Detect which cell encompasses the target text, then output its [x, y] center coordinate. 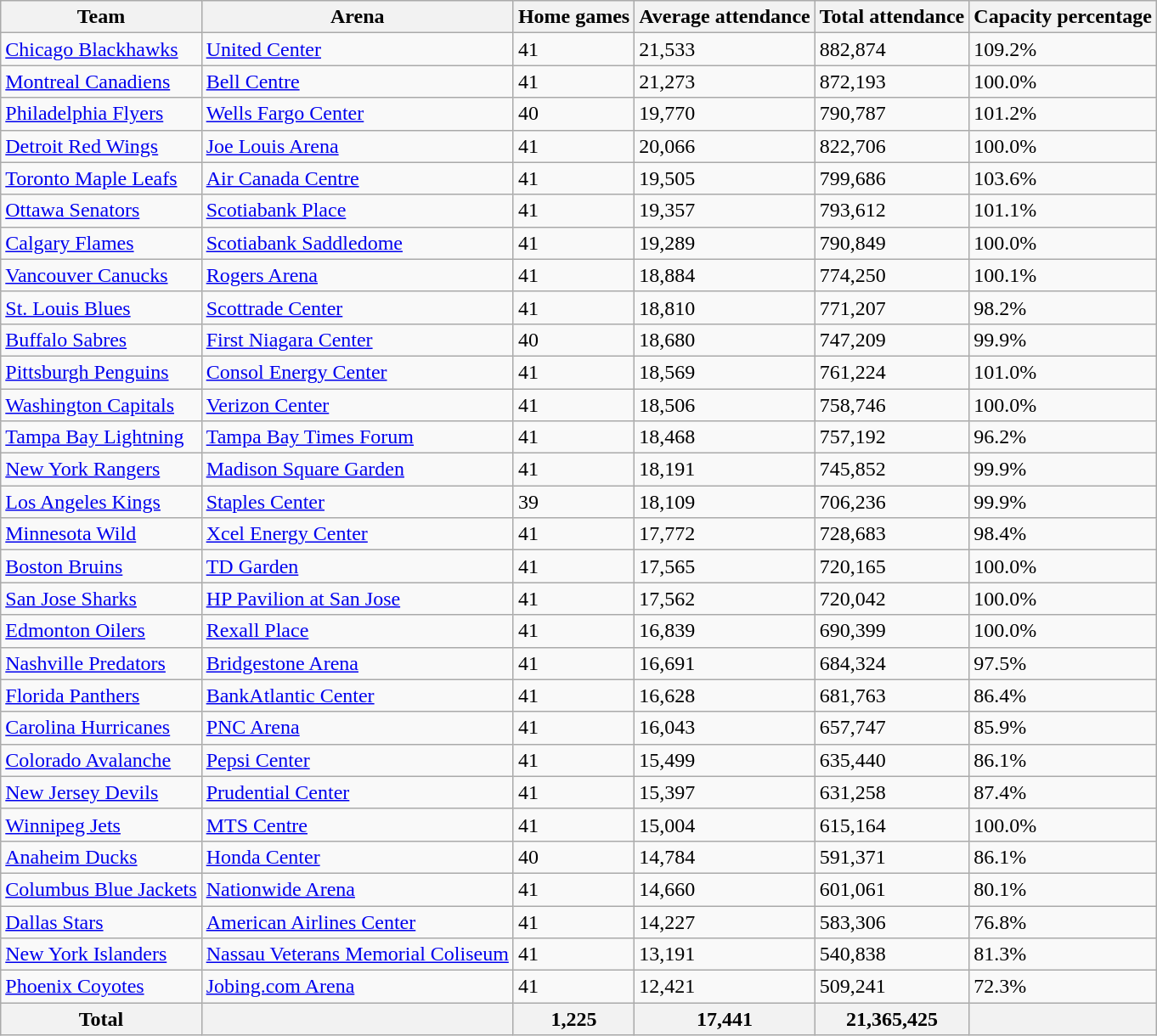
Pepsi Center [357, 760]
Philadelphia Flyers [101, 114]
Xcel Energy Center [357, 534]
18,884 [725, 275]
790,787 [892, 114]
720,042 [892, 599]
Prudential Center [357, 792]
Average attendance [725, 17]
882,874 [892, 49]
Jobing.com Arena [357, 987]
TD Garden [357, 566]
17,562 [725, 599]
761,224 [892, 372]
19,289 [725, 243]
Winnipeg Jets [101, 825]
16,691 [725, 663]
18,191 [725, 470]
Buffalo Sabres [101, 340]
Air Canada Centre [357, 178]
PNC Arena [357, 728]
18,680 [725, 340]
Boston Bruins [101, 566]
657,747 [892, 728]
1,225 [573, 1019]
15,004 [725, 825]
793,612 [892, 211]
771,207 [892, 307]
13,191 [725, 954]
Honda Center [357, 857]
Rogers Arena [357, 275]
Staples Center [357, 502]
Montreal Canadiens [101, 82]
20,066 [725, 146]
757,192 [892, 437]
Carolina Hurricanes [101, 728]
Consol Energy Center [357, 372]
101.1% [1064, 211]
Tampa Bay Lightning [101, 437]
Nashville Predators [101, 663]
Wells Fargo Center [357, 114]
690,399 [892, 631]
Toronto Maple Leafs [101, 178]
16,043 [725, 728]
101.2% [1064, 114]
Joe Louis Arena [357, 146]
Total [101, 1019]
14,227 [725, 921]
United Center [357, 49]
Bell Centre [357, 82]
790,849 [892, 243]
St. Louis Blues [101, 307]
Dallas Stars [101, 921]
Arena [357, 17]
16,839 [725, 631]
Scotiabank Saddledome [357, 243]
14,660 [725, 889]
19,505 [725, 178]
16,628 [725, 695]
Ottawa Senators [101, 211]
Nationwide Arena [357, 889]
HP Pavilion at San Jose [357, 599]
509,241 [892, 987]
540,838 [892, 954]
Phoenix Coyotes [101, 987]
14,784 [725, 857]
Calgary Flames [101, 243]
18,810 [725, 307]
Total attendance [892, 17]
First Niagara Center [357, 340]
Scottrade Center [357, 307]
87.4% [1064, 792]
720,165 [892, 566]
15,499 [725, 760]
Team [101, 17]
17,772 [725, 534]
19,357 [725, 211]
86.4% [1064, 695]
Edmonton Oilers [101, 631]
684,324 [892, 663]
97.5% [1064, 663]
80.1% [1064, 889]
72.3% [1064, 987]
758,746 [892, 405]
Anaheim Ducks [101, 857]
American Airlines Center [357, 921]
12,421 [725, 987]
822,706 [892, 146]
19,770 [725, 114]
747,209 [892, 340]
681,763 [892, 695]
101.0% [1064, 372]
Nassau Veterans Memorial Coliseum [357, 954]
Tampa Bay Times Forum [357, 437]
Verizon Center [357, 405]
Scotiabank Place [357, 211]
81.3% [1064, 954]
Colorado Avalanche [101, 760]
Chicago Blackhawks [101, 49]
Home games [573, 17]
18,468 [725, 437]
85.9% [1064, 728]
96.2% [1064, 437]
BankAtlantic Center [357, 695]
18,506 [725, 405]
583,306 [892, 921]
Pittsburgh Penguins [101, 372]
601,061 [892, 889]
109.2% [1064, 49]
Minnesota Wild [101, 534]
21,533 [725, 49]
Washington Capitals [101, 405]
Bridgestone Arena [357, 663]
103.6% [1064, 178]
635,440 [892, 760]
799,686 [892, 178]
New York Rangers [101, 470]
21,273 [725, 82]
Detroit Red Wings [101, 146]
Columbus Blue Jackets [101, 889]
18,109 [725, 502]
76.8% [1064, 921]
15,397 [725, 792]
98.4% [1064, 534]
San Jose Sharks [101, 599]
615,164 [892, 825]
New York Islanders [101, 954]
21,365,425 [892, 1019]
18,569 [725, 372]
Los Angeles Kings [101, 502]
706,236 [892, 502]
17,441 [725, 1019]
745,852 [892, 470]
39 [573, 502]
Florida Panthers [101, 695]
MTS Centre [357, 825]
631,258 [892, 792]
774,250 [892, 275]
Rexall Place [357, 631]
17,565 [725, 566]
98.2% [1064, 307]
728,683 [892, 534]
591,371 [892, 857]
New Jersey Devils [101, 792]
Madison Square Garden [357, 470]
100.1% [1064, 275]
872,193 [892, 82]
Capacity percentage [1064, 17]
Vancouver Canucks [101, 275]
